Determine the (x, y) coordinate at the center of the cell enclosing the given text.  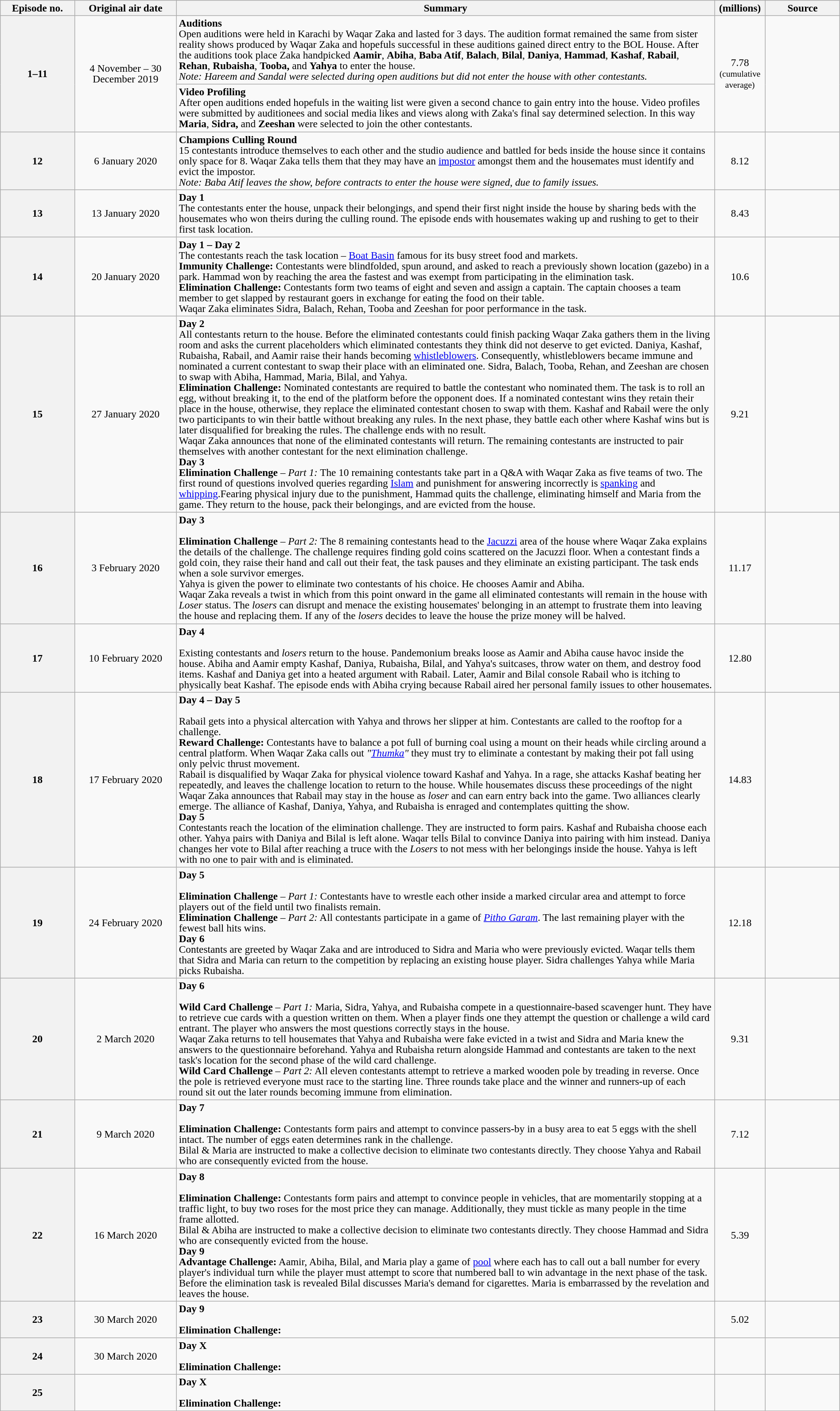
17 February 2020 (125, 779)
24 February 2020 (125, 923)
15 (37, 414)
Original air date (125, 8)
9.21 (740, 414)
1–11 (37, 74)
20 (37, 1039)
12 (37, 160)
4 November – 30 December 2019 (125, 74)
8.12 (740, 160)
20 January 2020 (125, 277)
2 March 2020 (125, 1039)
13 (37, 213)
17 (37, 658)
5.39 (740, 1235)
23 (37, 1319)
Day 9Elimination Challenge: (445, 1319)
16 March 2020 (125, 1235)
Episode no. (37, 8)
9.31 (740, 1039)
(millions) (740, 8)
14 (37, 277)
16 (37, 568)
9 March 2020 (125, 1134)
11.17 (740, 568)
27 January 2020 (125, 414)
22 (37, 1235)
3 February 2020 (125, 568)
25 (37, 1392)
13 January 2020 (125, 213)
7.12 (740, 1134)
7.78 (cumulative average) (740, 74)
8.43 (740, 213)
18 (37, 779)
6 January 2020 (125, 160)
14.83 (740, 779)
12.80 (740, 658)
12.18 (740, 923)
10 February 2020 (125, 658)
10.6 (740, 277)
21 (37, 1134)
24 (37, 1356)
Summary (445, 8)
Source (803, 8)
5.02 (740, 1319)
19 (37, 923)
